For the text-containing cell, return its midpoint in (X, Y) coordinate format. 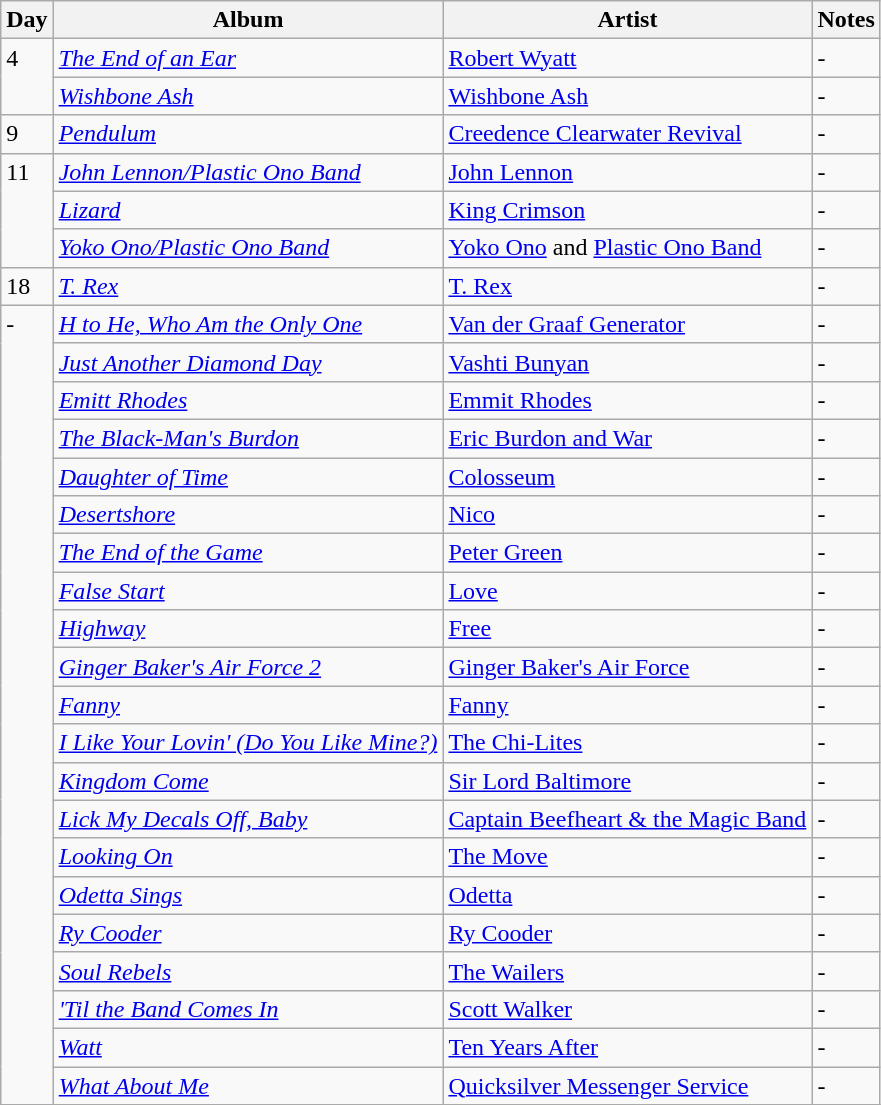
Lick My Decals Off, Baby (248, 819)
Free (628, 629)
False Start (248, 591)
The Move (628, 857)
Robert Wyatt (628, 58)
The Wailers (628, 971)
Captain Beefheart & the Magic Band (628, 819)
Watt (248, 1047)
Just Another Diamond Day (248, 362)
Yoko Ono and Plastic Ono Band (628, 248)
Notes (846, 20)
John Lennon (628, 172)
Emmit Rhodes (628, 400)
Looking On (248, 857)
Emitt Rhodes (248, 400)
Colosseum (628, 477)
Kingdom Come (248, 781)
Day (27, 20)
Daughter of Time (248, 477)
Artist (628, 20)
Eric Burdon and War (628, 438)
H to He, Who Am the Only One (248, 324)
The End of an Ear (248, 58)
The End of the Game (248, 553)
'Til the Band Comes In (248, 1009)
Nico (628, 515)
Odetta Sings (248, 895)
Odetta (628, 895)
Ginger Baker's Air Force (628, 667)
The Black-Man's Burdon (248, 438)
Pendulum (248, 134)
Ten Years After (628, 1047)
Vashti Bunyan (628, 362)
Album (248, 20)
Van der Graaf Generator (628, 324)
9 (27, 134)
Scott Walker (628, 1009)
Quicksilver Messenger Service (628, 1085)
Peter Green (628, 553)
Soul Rebels (248, 971)
Highway (248, 629)
Creedence Clearwater Revival (628, 134)
I Like Your Lovin' (Do You Like Mine?) (248, 743)
King Crimson (628, 210)
Ginger Baker's Air Force 2 (248, 667)
Sir Lord Baltimore (628, 781)
What About Me (248, 1085)
Yoko Ono/Plastic Ono Band (248, 248)
John Lennon/Plastic Ono Band (248, 172)
The Chi-Lites (628, 743)
4 (27, 77)
18 (27, 286)
Love (628, 591)
Desertshore (248, 515)
Lizard (248, 210)
11 (27, 210)
